Determine the (X, Y) coordinate at the center of the cell enclosing the given text.  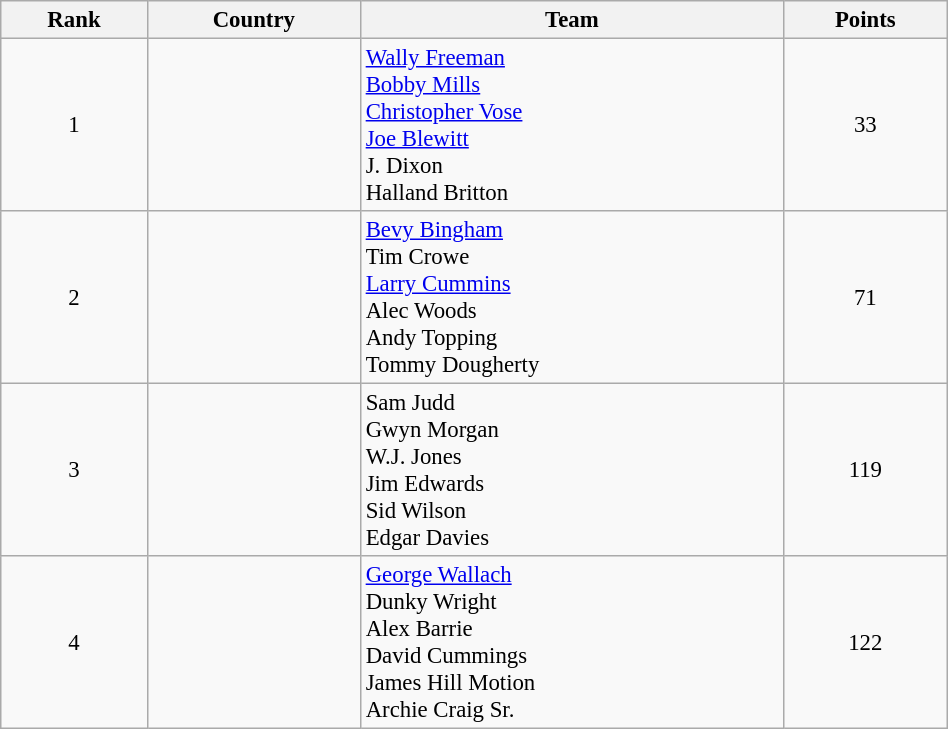
122 (865, 642)
33 (865, 126)
Sam JuddGwyn MorganW.J. JonesJim EdwardsSid WilsonEdgar Davies (572, 470)
Points (865, 20)
Team (572, 20)
Rank (74, 20)
Bevy BinghamTim CroweLarry CumminsAlec WoodsAndy ToppingTommy Dougherty (572, 298)
119 (865, 470)
2 (74, 298)
Wally FreemanBobby MillsChristopher VoseJoe BlewittJ. DixonHalland Britton (572, 126)
1 (74, 126)
3 (74, 470)
4 (74, 642)
71 (865, 298)
Country (254, 20)
George WallachDunky WrightAlex BarrieDavid CummingsJames Hill MotionArchie Craig Sr. (572, 642)
